Capture the cell that displays the provided text and extract its [X, Y] central coordinate. 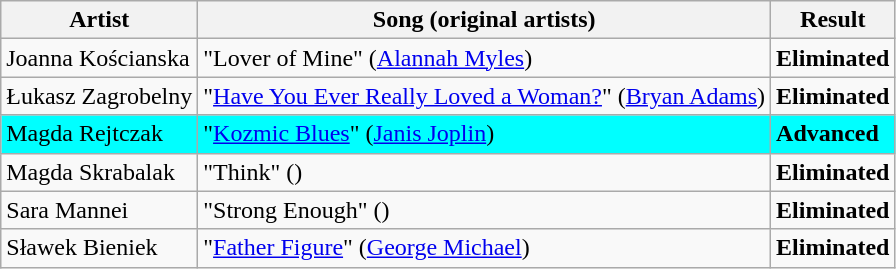
"Lover of Mine" (Alannah Myles) [484, 58]
Joanna Kościanska [100, 58]
"Have You Ever Really Loved a Woman?" (Bryan Adams) [484, 96]
"Strong Enough" () [484, 210]
"Kozmic Blues" (Janis Joplin) [484, 134]
Song (original artists) [484, 20]
Sławek Bieniek [100, 248]
Magda Skrabalak [100, 172]
"Father Figure" (George Michael) [484, 248]
Artist [100, 20]
Łukasz Zagrobelny [100, 96]
"Think" () [484, 172]
Advanced [833, 134]
Magda Rejtczak [100, 134]
Result [833, 20]
Sara Mannei [100, 210]
